Extract the [x, y] coordinate from the center of the cell holding the provided text.  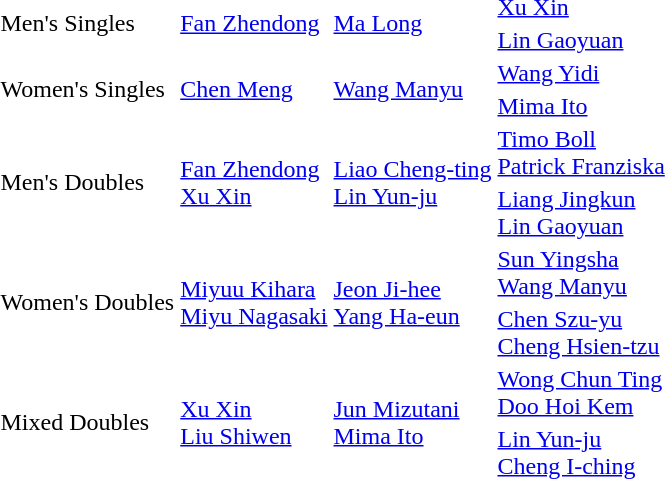
Miyuu Kihara Miyu Nagasaki [254, 302]
Liao Cheng-ting Lin Yun-ju [412, 182]
Wang Manyu [412, 90]
Chen Meng [254, 90]
Jeon Ji-hee Yang Ha-eun [412, 302]
Fan Zhendong Xu Xin [254, 182]
